Pinpoint the cell where the given text exists, returning its [X, Y] midpoint coordinate. 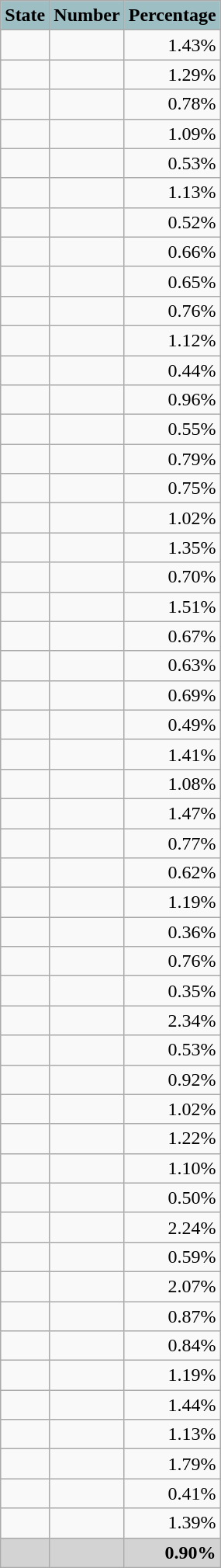
2.07% [172, 1286]
0.65% [172, 281]
1.29% [172, 75]
0.90% [172, 1552]
0.84% [172, 1346]
0.55% [172, 429]
1.10% [172, 1168]
1.12% [172, 340]
0.87% [172, 1316]
1.08% [172, 784]
0.96% [172, 400]
0.44% [172, 370]
0.66% [172, 252]
0.36% [172, 932]
Percentage [172, 16]
1.47% [172, 813]
1.41% [172, 754]
0.62% [172, 873]
0.41% [172, 1493]
0.77% [172, 843]
1.35% [172, 548]
0.92% [172, 1080]
2.24% [172, 1227]
1.39% [172, 1523]
0.75% [172, 488]
Number [87, 16]
1.44% [172, 1405]
0.49% [172, 725]
0.79% [172, 459]
0.67% [172, 636]
0.50% [172, 1198]
1.51% [172, 607]
0.35% [172, 991]
0.63% [172, 666]
0.52% [172, 222]
1.43% [172, 45]
0.78% [172, 104]
0.69% [172, 695]
1.22% [172, 1139]
State [25, 16]
0.70% [172, 577]
1.09% [172, 134]
1.79% [172, 1464]
0.59% [172, 1257]
2.34% [172, 1020]
